Detect which cell encompasses the target text, then output its (x, y) center coordinate. 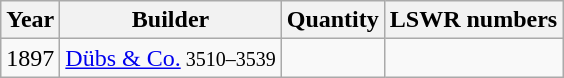
Dübs & Co. 3510–3539 (170, 58)
Year (30, 20)
1897 (30, 58)
Builder (170, 20)
LSWR numbers (473, 20)
Quantity (332, 20)
